Capture the cell that displays the provided text and extract its [x, y] central coordinate. 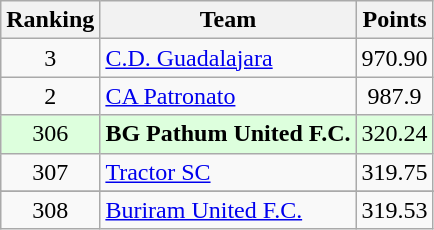
3 [50, 58]
319.53 [394, 210]
2 [50, 96]
C.D. Guadalajara [228, 58]
306 [50, 134]
319.75 [394, 172]
307 [50, 172]
CA Patronato [228, 96]
Points [394, 20]
Ranking [50, 20]
308 [50, 210]
BG Pathum United F.C. [228, 134]
Buriram United F.C. [228, 210]
970.90 [394, 58]
Tractor SC [228, 172]
987.9 [394, 96]
Team [228, 20]
320.24 [394, 134]
